Detect which cell encompasses the target text, then output its [x, y] center coordinate. 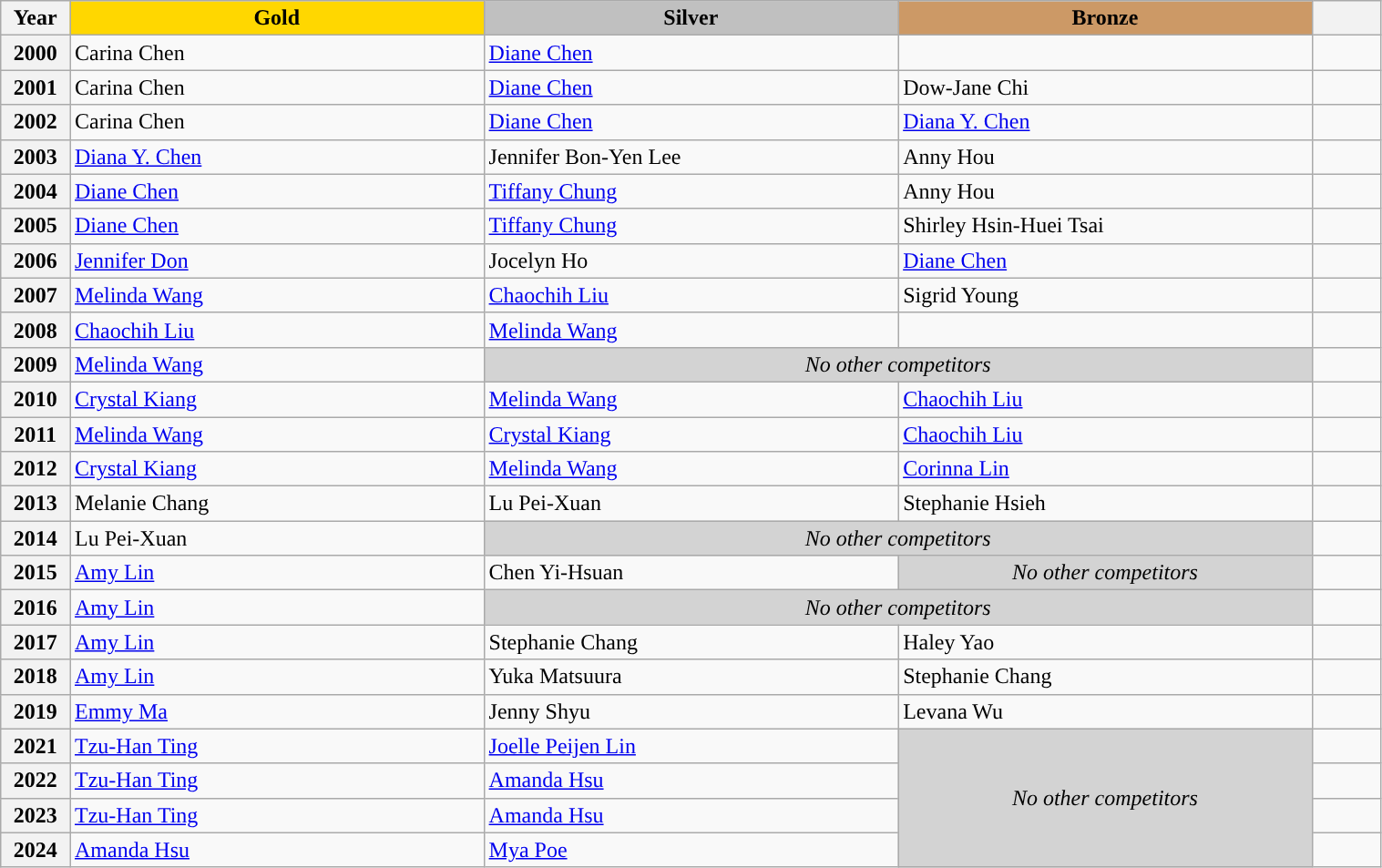
2011 [36, 434]
2008 [36, 330]
2022 [36, 781]
2013 [36, 504]
2010 [36, 399]
Shirley Hsin-Huei Tsai [1106, 226]
Emmy Ma [277, 711]
Haley Yao [1106, 642]
Stephanie Hsieh [1106, 504]
Yuka Matsuura [691, 677]
2005 [36, 226]
2014 [36, 538]
2002 [36, 122]
2009 [36, 364]
2023 [36, 815]
Joelle Peijen Lin [691, 746]
Dow-Jane Chi [1106, 87]
Jenny Shyu [691, 711]
Jocelyn Ho [691, 260]
2017 [36, 642]
Sigrid Young [1106, 295]
2015 [36, 573]
Jennifer Bon-Yen Lee [691, 157]
2018 [36, 677]
2003 [36, 157]
2007 [36, 295]
2024 [36, 850]
2012 [36, 469]
Mya Poe [691, 850]
Corinna Lin [1106, 469]
2001 [36, 87]
2000 [36, 53]
Jennifer Don [277, 260]
2019 [36, 711]
Chen Yi-Hsuan [691, 573]
2004 [36, 191]
2016 [36, 608]
Melanie Chang [277, 504]
Year [36, 18]
Silver [691, 18]
2021 [36, 746]
Bronze [1106, 18]
2006 [36, 260]
Gold [277, 18]
Levana Wu [1106, 711]
